For the text-containing cell, return its midpoint in [X, Y] coordinate format. 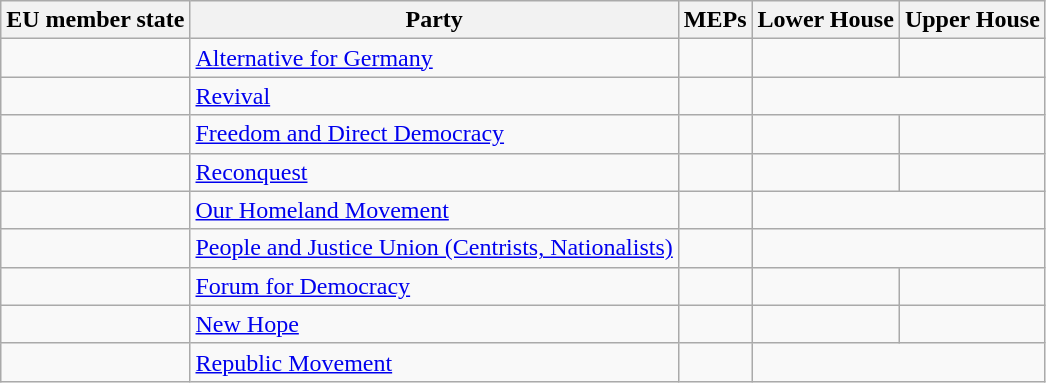
MEPs [715, 20]
People and Justice Union (Centrists, Nationalists) [434, 248]
EU member state [96, 20]
Reconquest [434, 172]
Freedom and Direct Democracy [434, 134]
Forum for Democracy [434, 286]
Party [434, 20]
Alternative for Germany [434, 58]
Lower House [826, 20]
New Hope [434, 324]
Upper House [972, 20]
Revival [434, 96]
Republic Movement [434, 362]
Our Homeland Movement [434, 210]
